From the cell containing the given text, extract its center point as (X, Y) coordinate. 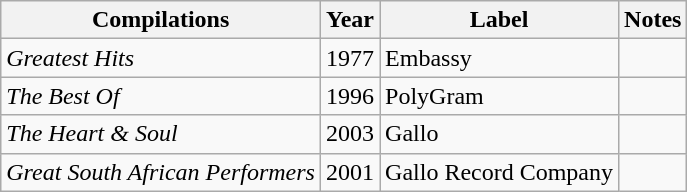
Embassy (500, 58)
1977 (350, 58)
Year (350, 20)
The Best Of (161, 96)
Notes (653, 20)
Compilations (161, 20)
Gallo (500, 134)
2003 (350, 134)
Great South African Performers (161, 172)
PolyGram (500, 96)
Label (500, 20)
The Heart & Soul (161, 134)
Greatest Hits (161, 58)
2001 (350, 172)
Gallo Record Company (500, 172)
1996 (350, 96)
